Scan for the cell matching the given text and deliver its [x, y] coordinate at center. 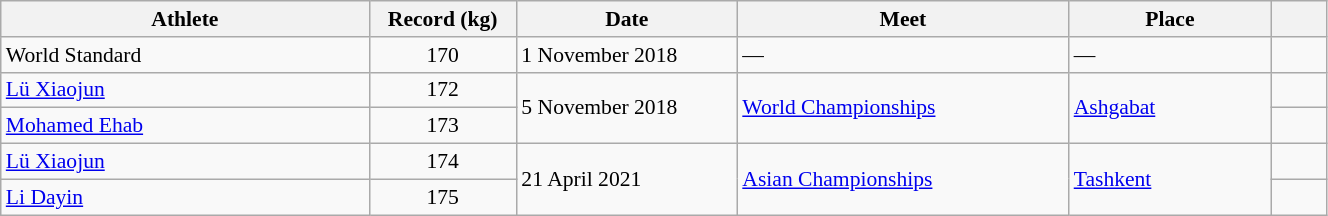
175 [442, 197]
Asian Championships [902, 180]
Mohamed Ehab [185, 126]
Place [1170, 19]
Li Dayin [185, 197]
21 April 2021 [626, 180]
172 [442, 90]
Ashgabat [1170, 108]
Meet [902, 19]
Athlete [185, 19]
170 [442, 55]
Tashkent [1170, 180]
5 November 2018 [626, 108]
Record (kg) [442, 19]
World Championships [902, 108]
174 [442, 162]
173 [442, 126]
1 November 2018 [626, 55]
World Standard [185, 55]
Date [626, 19]
